Search for the cell housing the specified text and yield its [x, y] center coordinate. 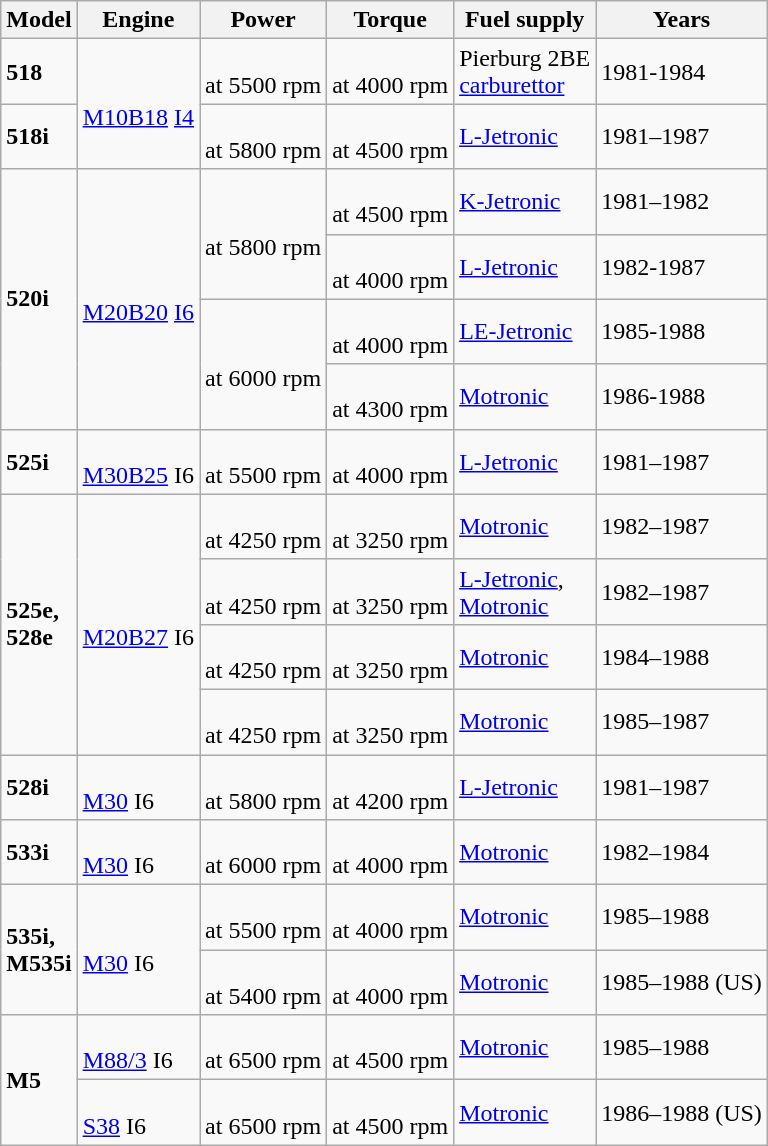
M30B25 I6 [138, 462]
Engine [138, 20]
533i [39, 852]
525i [39, 462]
1984–1988 [682, 656]
at 5400 rpm [264, 982]
LE-Jetronic [525, 332]
K-Jetronic [525, 202]
Power [264, 20]
528i [39, 786]
518i [39, 136]
M10B18 I4 [138, 104]
1981–1982 [682, 202]
535i, M535i [39, 950]
1986–1988 (US) [682, 1112]
Pierburg 2BE carburettor [525, 72]
M20B27 I6 [138, 624]
Torque [390, 20]
1982–1984 [682, 852]
M20B20 I6 [138, 299]
S38 I6 [138, 1112]
at 4300 rpm [390, 396]
520i [39, 299]
1982-1987 [682, 266]
Model [39, 20]
1985–1987 [682, 722]
525e, 528e [39, 624]
M88/3 I6 [138, 1048]
1985-1988 [682, 332]
1981-1984 [682, 72]
518 [39, 72]
1985–1988 (US) [682, 982]
M5 [39, 1080]
1986-1988 [682, 396]
Years [682, 20]
at 4200 rpm [390, 786]
Fuel supply [525, 20]
L-Jetronic, Motronic [525, 592]
